Detect which cell encompasses the target text, then output its (X, Y) center coordinate. 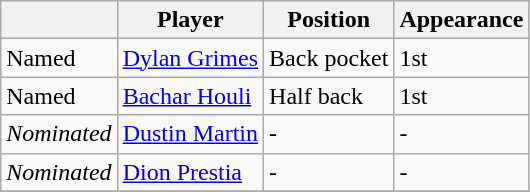
Half back (329, 96)
Bachar Houli (190, 96)
Back pocket (329, 58)
Dustin Martin (190, 134)
Dion Prestia (190, 172)
Player (190, 20)
Position (329, 20)
Dylan Grimes (190, 58)
Appearance (462, 20)
